Extract the (X, Y) coordinate from the center of the cell holding the provided text.  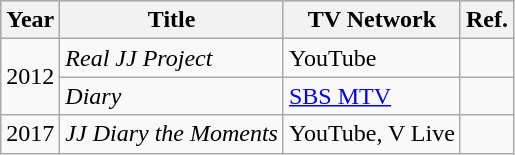
YouTube, V Live (372, 134)
Real JJ Project (172, 58)
2017 (30, 134)
Year (30, 20)
Title (172, 20)
JJ Diary the Moments (172, 134)
YouTube (372, 58)
Diary (172, 96)
2012 (30, 77)
SBS MTV (372, 96)
Ref. (486, 20)
TV Network (372, 20)
